Determine the (X, Y) coordinate at the center of the cell enclosing the given text.  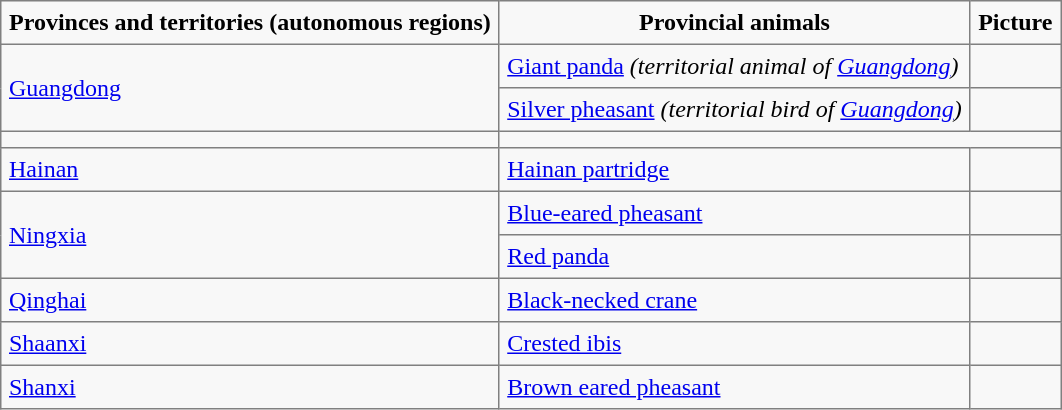
Ningxia (250, 234)
Qinghai (250, 300)
Black-necked crane (734, 300)
Silver pheasant (territorial bird of Guangdong) (734, 110)
Guangdong (250, 88)
Provinces and territories (autonomous regions) (250, 23)
Provincial animals (734, 23)
Giant panda (territorial animal of Guangdong) (734, 66)
Hainan partridge (734, 170)
Shanxi (250, 387)
Blue-eared pheasant (734, 213)
Shaanxi (250, 344)
Crested ibis (734, 344)
Hainan (250, 170)
Red panda (734, 257)
Picture (1016, 23)
Brown eared pheasant (734, 387)
